Capture the cell that displays the provided text and extract its [X, Y] central coordinate. 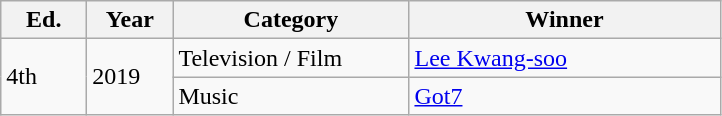
2019 [130, 77]
4th [44, 77]
Lee Kwang-soo [564, 58]
Category [291, 20]
Ed. [44, 20]
Got7 [564, 96]
Winner [564, 20]
Year [130, 20]
Music [291, 96]
Television / Film [291, 58]
